Determine the [x, y] coordinate at the center of the cell enclosing the given text.  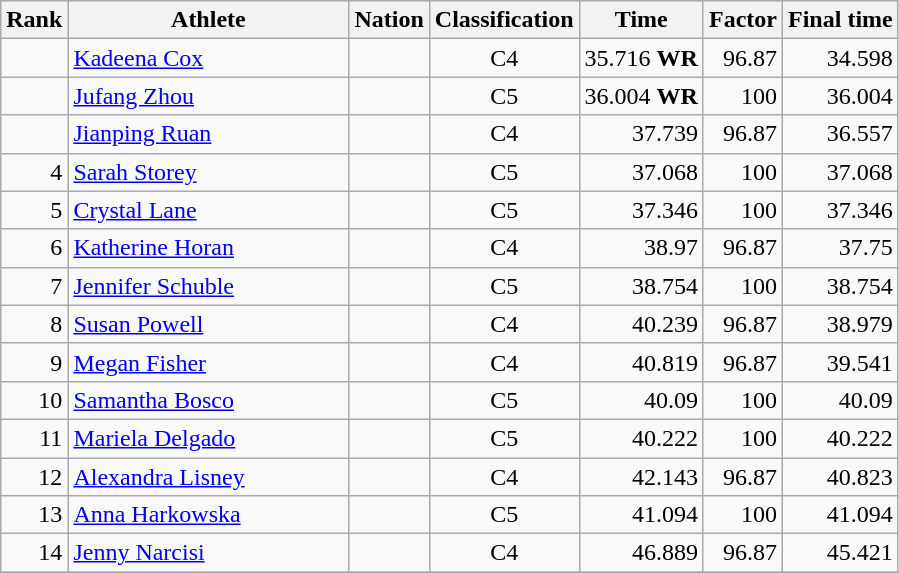
Crystal Lane [208, 210]
Anna Harkowska [208, 515]
Megan Fisher [208, 362]
34.598 [841, 58]
Susan Powell [208, 324]
36.557 [841, 134]
45.421 [841, 553]
14 [34, 553]
6 [34, 248]
Mariela Delgado [208, 438]
8 [34, 324]
38.97 [641, 248]
Final time [841, 20]
40.239 [641, 324]
46.889 [641, 553]
39.541 [841, 362]
Kadeena Cox [208, 58]
Rank [34, 20]
36.004 WR [641, 96]
Alexandra Lisney [208, 477]
9 [34, 362]
37.739 [641, 134]
7 [34, 286]
35.716 WR [641, 58]
Katherine Horan [208, 248]
11 [34, 438]
Classification [504, 20]
13 [34, 515]
5 [34, 210]
Time [641, 20]
Jennifer Schuble [208, 286]
38.979 [841, 324]
40.819 [641, 362]
Jenny Narcisi [208, 553]
36.004 [841, 96]
10 [34, 400]
42.143 [641, 477]
4 [34, 172]
37.75 [841, 248]
Jianping Ruan [208, 134]
Factor [742, 20]
Sarah Storey [208, 172]
12 [34, 477]
Jufang Zhou [208, 96]
Nation [389, 20]
40.823 [841, 477]
Athlete [208, 20]
Samantha Bosco [208, 400]
